Locate the cell with the specified text and output its [X, Y] center coordinate. 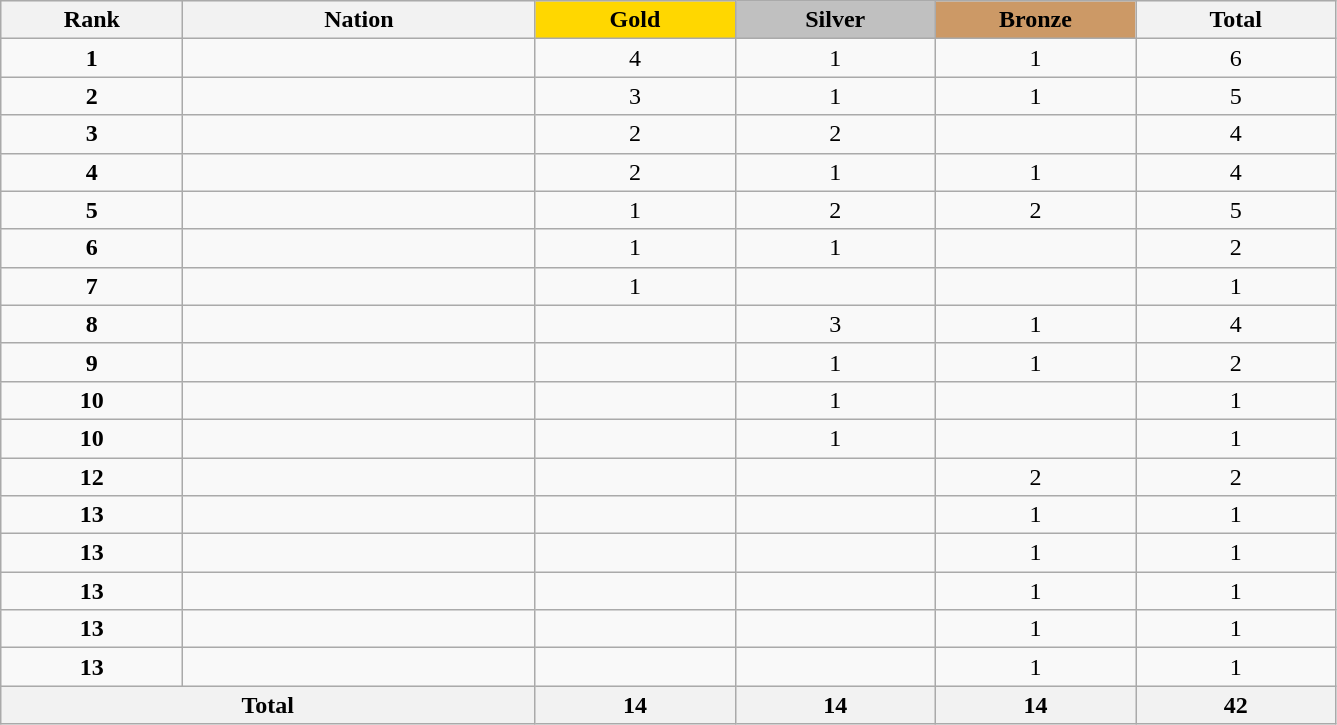
Gold [635, 20]
Bronze [1035, 20]
Silver [835, 20]
42 [1236, 705]
8 [92, 324]
9 [92, 362]
Nation [359, 20]
Rank [92, 20]
7 [92, 286]
12 [92, 477]
